Find where the given text appears and provide that cell's center as [X, Y] coordinate. 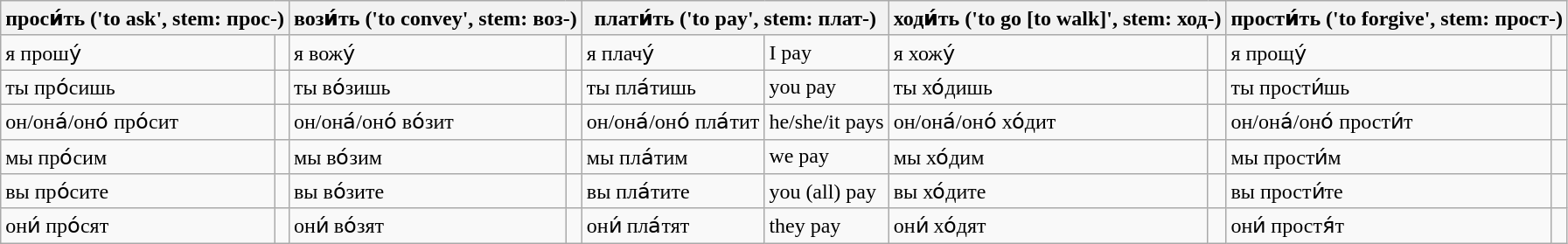
я вожу́ [427, 52]
ты хо́дишь [1048, 87]
проси́ть ('to ask', stem: прос-) [145, 18]
ты прости́шь [1389, 87]
мы во́зим [427, 157]
они́ хо́дят [1048, 226]
вы про́сите [138, 192]
мы хо́дим [1048, 157]
they pay [826, 226]
you pay [826, 87]
вози́ть ('to convey', stem: воз-) [436, 18]
вы пла́тите [673, 192]
мы про́сим [138, 157]
он/она́/оно́ про́сит [138, 122]
он/она́/оно́ хо́дит [1048, 122]
мы прости́м [1389, 157]
мы пла́тим [673, 157]
я хожу́ [1048, 52]
я прощу́ [1389, 52]
ты во́зишь [427, 87]
ходи́ть ('to go [to walk]', stem: ход-) [1057, 18]
они́ про́сят [138, 226]
я плачу́ [673, 52]
он/она́/оно́ во́зит [427, 122]
он/она́/оно́ прости́т [1389, 122]
I pay [826, 52]
вы хо́дите [1048, 192]
они́ пла́тят [673, 226]
прости́ть ('to forgive', stem: прост-) [1397, 18]
он/она́/оно́ пла́тит [673, 122]
они́ во́зят [427, 226]
вы во́зите [427, 192]
они́ простя́т [1389, 226]
ты про́сишь [138, 87]
you (all) pay [826, 192]
вы прости́те [1389, 192]
плати́ть ('to pay', stem: плат-) [735, 18]
я прошу́ [138, 52]
we pay [826, 157]
ты пла́тишь [673, 87]
he/she/it pays [826, 122]
